Return [x, y] of the center of cell containing provided text 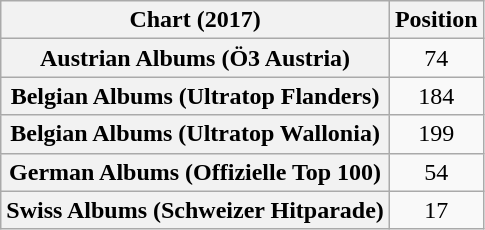
Austrian Albums (Ö3 Austria) [196, 58]
Chart (2017) [196, 20]
54 [436, 172]
17 [436, 210]
199 [436, 134]
184 [436, 96]
Swiss Albums (Schweizer Hitparade) [196, 210]
Belgian Albums (Ultratop Flanders) [196, 96]
German Albums (Offizielle Top 100) [196, 172]
74 [436, 58]
Position [436, 20]
Belgian Albums (Ultratop Wallonia) [196, 134]
